Determine the (X, Y) coordinate at the center of the cell enclosing the given text.  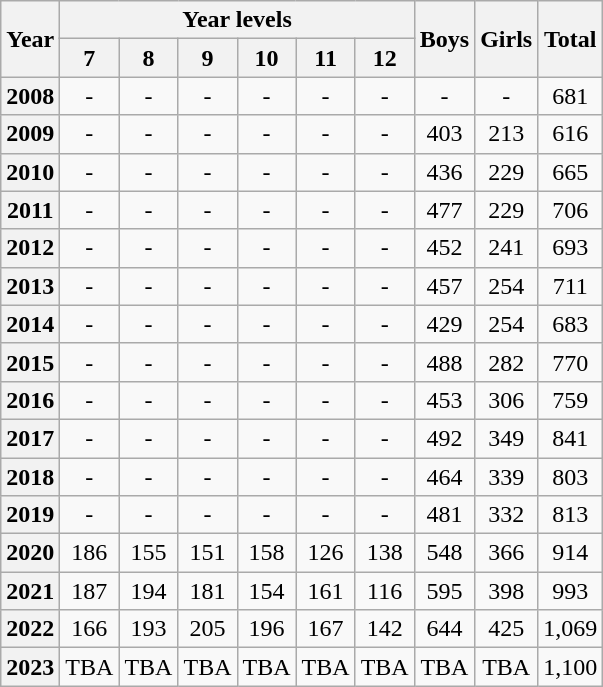
154 (266, 591)
181 (208, 591)
2019 (30, 515)
2022 (30, 629)
993 (570, 591)
683 (570, 324)
803 (570, 477)
Year levels (237, 20)
2010 (30, 172)
332 (506, 515)
Girls (506, 39)
2012 (30, 248)
Year (30, 39)
1,100 (570, 667)
665 (570, 172)
2009 (30, 134)
464 (444, 477)
241 (506, 248)
492 (444, 438)
452 (444, 248)
398 (506, 591)
186 (90, 553)
11 (326, 58)
2023 (30, 667)
616 (570, 134)
194 (148, 591)
2021 (30, 591)
116 (384, 591)
166 (90, 629)
Total (570, 39)
10 (266, 58)
196 (266, 629)
1,069 (570, 629)
477 (444, 210)
2020 (30, 553)
2011 (30, 210)
138 (384, 553)
155 (148, 553)
457 (444, 286)
711 (570, 286)
759 (570, 400)
841 (570, 438)
548 (444, 553)
126 (326, 553)
161 (326, 591)
2018 (30, 477)
8 (148, 58)
9 (208, 58)
366 (506, 553)
339 (506, 477)
213 (506, 134)
205 (208, 629)
403 (444, 134)
158 (266, 553)
693 (570, 248)
167 (326, 629)
770 (570, 362)
142 (384, 629)
2016 (30, 400)
2017 (30, 438)
2008 (30, 96)
2015 (30, 362)
306 (506, 400)
2013 (30, 286)
681 (570, 96)
193 (148, 629)
644 (444, 629)
813 (570, 515)
425 (506, 629)
481 (444, 515)
488 (444, 362)
151 (208, 553)
595 (444, 591)
282 (506, 362)
453 (444, 400)
7 (90, 58)
187 (90, 591)
12 (384, 58)
429 (444, 324)
349 (506, 438)
436 (444, 172)
Boys (444, 39)
706 (570, 210)
914 (570, 553)
2014 (30, 324)
